Return (x, y) of the center of cell containing provided text 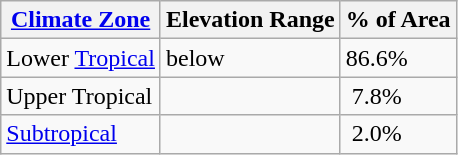
Lower Tropical (81, 58)
% of Area (398, 20)
2.0% (398, 134)
Climate Zone (81, 20)
86.6% (398, 58)
below (250, 58)
Upper Tropical (81, 96)
7.8% (398, 96)
Elevation Range (250, 20)
Subtropical (81, 134)
